Return the [X, Y] coordinate for the center point of the cell that contains the specified text.  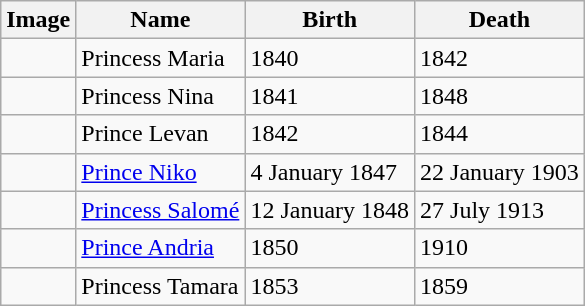
1859 [500, 286]
Princess Salomé [160, 210]
1844 [500, 134]
1853 [330, 286]
12 January 1848 [330, 210]
Prince Andria [160, 248]
Prince Levan [160, 134]
Princess Nina [160, 96]
27 July 1913 [500, 210]
1850 [330, 248]
1910 [500, 248]
4 January 1847 [330, 172]
1841 [330, 96]
Image [38, 20]
Name [160, 20]
Birth [330, 20]
Princess Tamara [160, 286]
1848 [500, 96]
Prince Niko [160, 172]
22 January 1903 [500, 172]
Death [500, 20]
1840 [330, 58]
Princess Maria [160, 58]
